Pinpoint the cell where the given text exists, returning its [X, Y] midpoint coordinate. 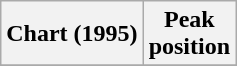
Peakposition [189, 34]
Chart (1995) [72, 34]
